For the text-containing cell, return its midpoint in (x, y) coordinate format. 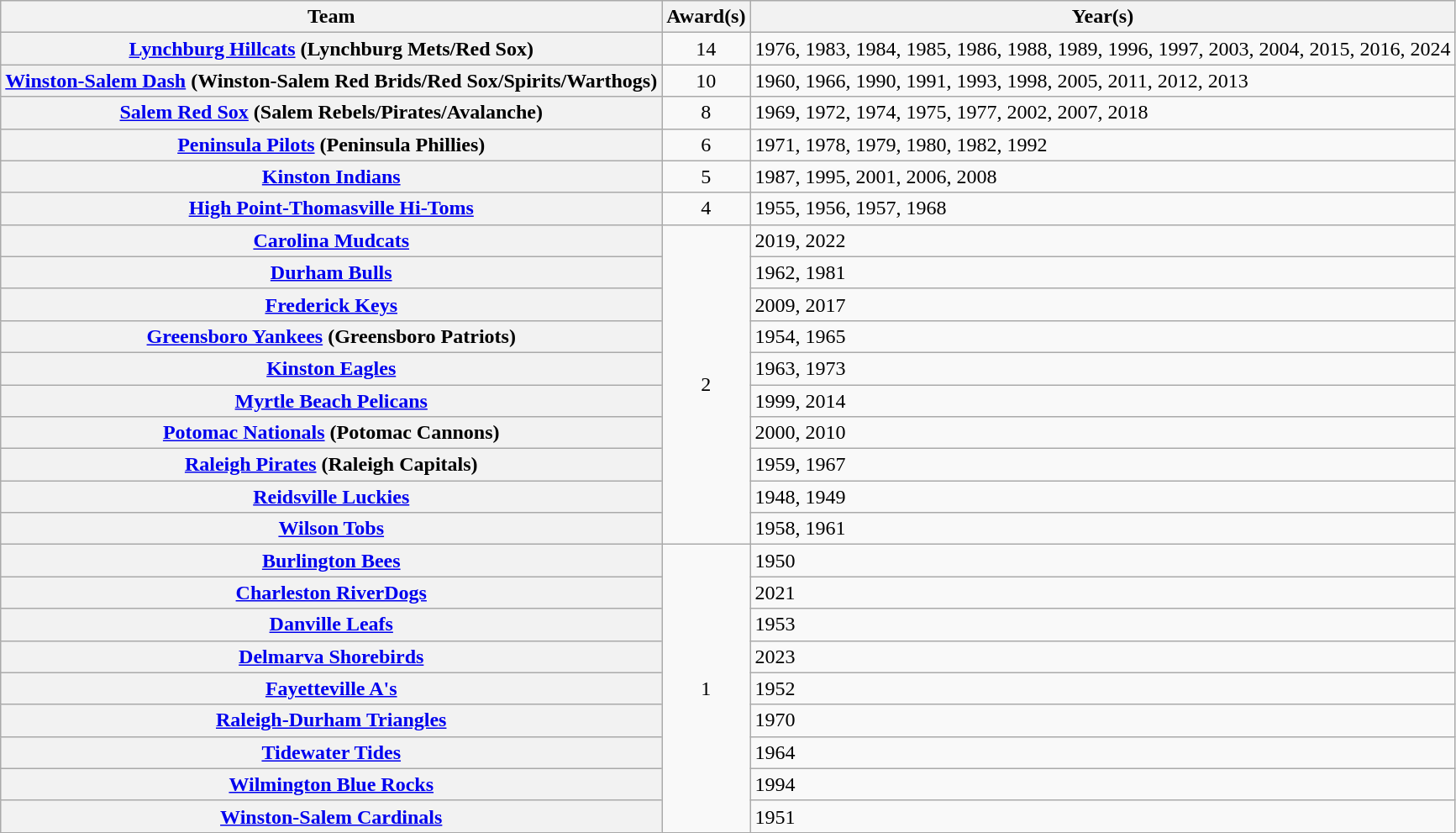
Salem Red Sox (Salem Rebels/Pirates/Avalanche) (331, 113)
1971, 1978, 1979, 1980, 1982, 1992 (1102, 145)
Frederick Keys (331, 304)
Raleigh-Durham Triangles (331, 720)
8 (706, 113)
1987, 1995, 2001, 2006, 2008 (1102, 177)
1 (706, 689)
10 (706, 81)
2000, 2010 (1102, 433)
Fayetteville A's (331, 688)
Raleigh Pirates (Raleigh Capitals) (331, 465)
1976, 1983, 1984, 1985, 1986, 1988, 1989, 1996, 1997, 2003, 2004, 2015, 2016, 2024 (1102, 49)
1948, 1949 (1102, 497)
1960, 1966, 1990, 1991, 1993, 1998, 2005, 2011, 2012, 2013 (1102, 81)
5 (706, 177)
6 (706, 145)
Greensboro Yankees (Greensboro Patriots) (331, 336)
1953 (1102, 625)
2019, 2022 (1102, 240)
Reidsville Luckies (331, 497)
1964 (1102, 752)
Tidewater Tides (331, 752)
Peninsula Pilots (Peninsula Phillies) (331, 145)
1970 (1102, 720)
Myrtle Beach Pelicans (331, 401)
1952 (1102, 688)
1962, 1981 (1102, 272)
Team (331, 17)
2021 (1102, 593)
1951 (1102, 816)
Winston-Salem Dash (Winston-Salem Red Brids/Red Sox/Spirits/Warthogs) (331, 81)
Winston-Salem Cardinals (331, 816)
2023 (1102, 656)
1955, 1956, 1957, 1968 (1102, 208)
1958, 1961 (1102, 529)
1959, 1967 (1102, 465)
1994 (1102, 784)
Year(s) (1102, 17)
1963, 1973 (1102, 368)
1999, 2014 (1102, 401)
Kinston Indians (331, 177)
1954, 1965 (1102, 336)
Danville Leafs (331, 625)
Carolina Mudcats (331, 240)
Lynchburg Hillcats (Lynchburg Mets/Red Sox) (331, 49)
Charleston RiverDogs (331, 593)
High Point-Thomasville Hi-Toms (331, 208)
Durham Bulls (331, 272)
1950 (1102, 561)
2009, 2017 (1102, 304)
Award(s) (706, 17)
Kinston Eagles (331, 368)
Wilson Tobs (331, 529)
Burlington Bees (331, 561)
2 (706, 385)
Potomac Nationals (Potomac Cannons) (331, 433)
14 (706, 49)
1969, 1972, 1974, 1975, 1977, 2002, 2007, 2018 (1102, 113)
Wilmington Blue Rocks (331, 784)
4 (706, 208)
Delmarva Shorebirds (331, 656)
